Provide the (X, Y) coordinate of the cell's center where the given text is located.  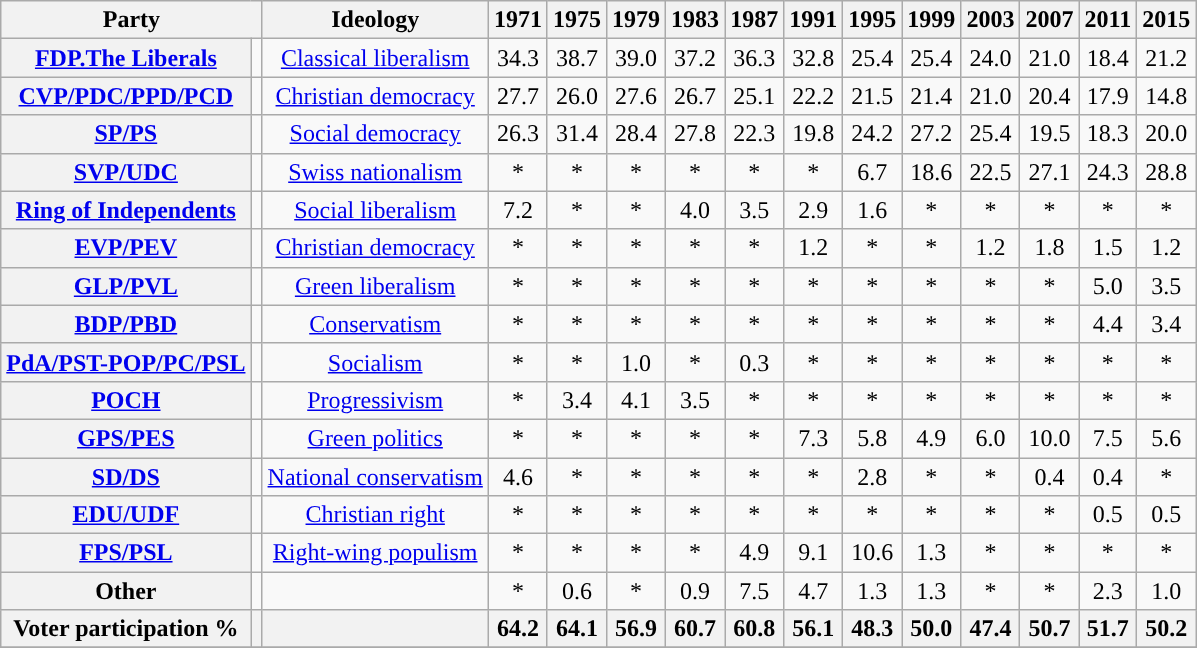
48.3 (872, 629)
Social liberalism (375, 210)
50.0 (932, 629)
1.6 (872, 210)
6.7 (872, 172)
Party (132, 20)
26.3 (518, 134)
27.2 (932, 134)
27.6 (636, 96)
10.6 (872, 553)
4.1 (636, 400)
0.6 (576, 591)
Green liberalism (375, 286)
20.4 (1050, 96)
20.0 (1166, 134)
4.0 (696, 210)
19.5 (1050, 134)
17.9 (1108, 96)
1979 (636, 20)
22.3 (754, 134)
2007 (1050, 20)
1991 (814, 20)
0.3 (754, 362)
Classical liberalism (375, 58)
National conservatism (375, 477)
27.8 (696, 134)
2011 (1108, 20)
1995 (872, 20)
39.0 (636, 58)
25.1 (754, 96)
24.2 (872, 134)
38.7 (576, 58)
50.7 (1050, 629)
4.6 (518, 477)
21.4 (932, 96)
GPS/PES (126, 438)
56.1 (814, 629)
Voter participation % (126, 629)
22.5 (990, 172)
Right-wing populism (375, 553)
26.7 (696, 96)
64.1 (576, 629)
9.1 (814, 553)
21.5 (872, 96)
18.4 (1108, 58)
64.2 (518, 629)
EDU/UDF (126, 515)
PdA/PST-POP/PC/PSL (126, 362)
GLP/PVL (126, 286)
50.2 (1166, 629)
0.9 (696, 591)
Conservatism (375, 324)
10.0 (1050, 438)
60.7 (696, 629)
6.0 (990, 438)
Socialism (375, 362)
2.9 (814, 210)
Green politics (375, 438)
Christian right (375, 515)
37.2 (696, 58)
5.0 (1108, 286)
2015 (1166, 20)
36.3 (754, 58)
24.3 (1108, 172)
1.8 (1050, 248)
19.8 (814, 134)
1975 (576, 20)
21.2 (1166, 58)
EVP/PEV (126, 248)
Social democracy (375, 134)
1971 (518, 20)
28.4 (636, 134)
60.8 (754, 629)
26.0 (576, 96)
27.1 (1050, 172)
BDP/PBD (126, 324)
SD/DS (126, 477)
34.3 (518, 58)
14.8 (1166, 96)
5.6 (1166, 438)
FPS/PSL (126, 553)
47.4 (990, 629)
1999 (932, 20)
2.8 (872, 477)
Other (126, 591)
Progressivism (375, 400)
1987 (754, 20)
28.8 (1166, 172)
1983 (696, 20)
2003 (990, 20)
POCH (126, 400)
18.3 (1108, 134)
4.7 (814, 591)
56.9 (636, 629)
18.6 (932, 172)
FDP.The Liberals (126, 58)
SP/PS (126, 134)
Ideology (375, 20)
SVP/UDC (126, 172)
1.5 (1108, 248)
32.8 (814, 58)
7.2 (518, 210)
7.3 (814, 438)
22.2 (814, 96)
2.3 (1108, 591)
4.4 (1108, 324)
31.4 (576, 134)
51.7 (1108, 629)
Swiss nationalism (375, 172)
24.0 (990, 58)
27.7 (518, 96)
5.8 (872, 438)
Ring of Independents (126, 210)
CVP/PDC/PPD/PCD (126, 96)
